Determine the [x, y] coordinate at the center of the cell enclosing the given text.  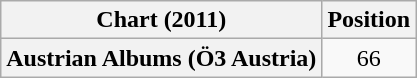
Position [369, 20]
Chart (2011) [162, 20]
66 [369, 58]
Austrian Albums (Ö3 Austria) [162, 58]
